Search for the cell housing the specified text and yield its [X, Y] center coordinate. 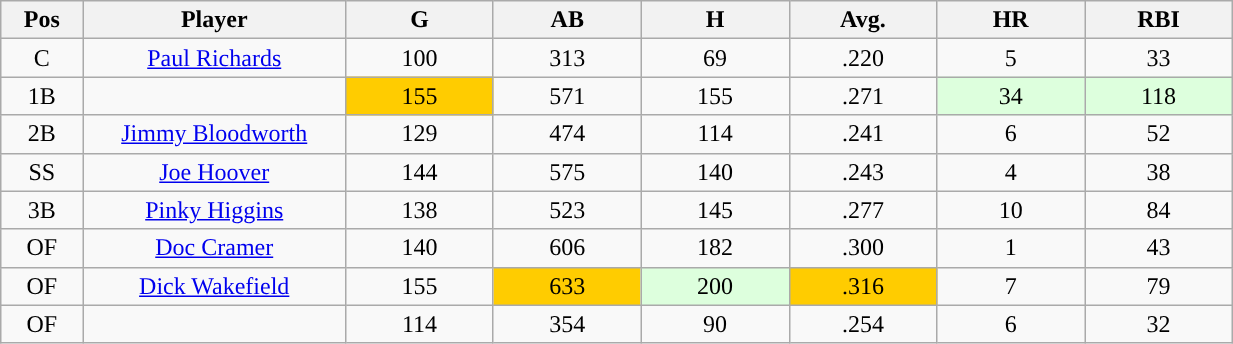
69 [715, 58]
571 [567, 96]
129 [420, 134]
1 [1011, 248]
79 [1159, 286]
2B [42, 134]
3B [42, 210]
84 [1159, 210]
Paul Richards [214, 58]
606 [567, 248]
.243 [863, 172]
Pos [42, 20]
313 [567, 58]
.316 [863, 286]
145 [715, 210]
633 [567, 286]
474 [567, 134]
RBI [1159, 20]
4 [1011, 172]
100 [420, 58]
Jimmy Bloodworth [214, 134]
182 [715, 248]
SS [42, 172]
Pinky Higgins [214, 210]
H [715, 20]
Avg. [863, 20]
Player [214, 20]
7 [1011, 286]
52 [1159, 134]
Dick Wakefield [214, 286]
AB [567, 20]
38 [1159, 172]
.271 [863, 96]
33 [1159, 58]
5 [1011, 58]
144 [420, 172]
.241 [863, 134]
200 [715, 286]
523 [567, 210]
C [42, 58]
138 [420, 210]
1B [42, 96]
118 [1159, 96]
HR [1011, 20]
.277 [863, 210]
43 [1159, 248]
10 [1011, 210]
90 [715, 324]
354 [567, 324]
Doc Cramer [214, 248]
34 [1011, 96]
.220 [863, 58]
32 [1159, 324]
.254 [863, 324]
575 [567, 172]
G [420, 20]
Joe Hoover [214, 172]
.300 [863, 248]
